For the text-containing cell, return its midpoint in (X, Y) coordinate format. 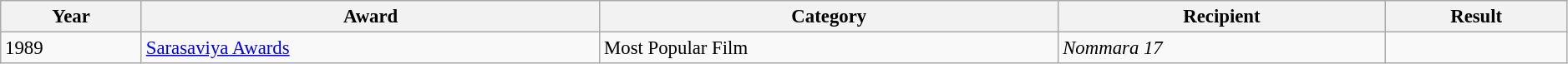
1989 (72, 48)
Award (370, 17)
Most Popular Film (829, 48)
Category (829, 17)
Nommara 17 (1221, 48)
Result (1476, 17)
Recipient (1221, 17)
Year (72, 17)
Sarasaviya Awards (370, 48)
